Search for the cell housing the specified text and yield its (X, Y) center coordinate. 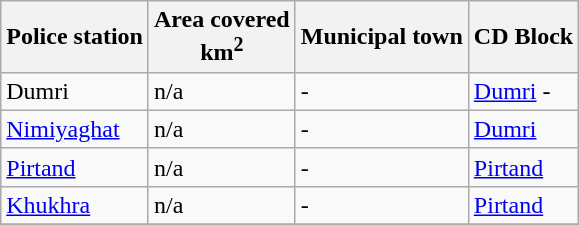
CD Block (523, 37)
Dumri - (523, 91)
Area coveredkm2 (222, 37)
Khukhra (75, 205)
Municipal town (382, 37)
Nimiyaghat (75, 129)
Police station (75, 37)
